Detect which cell encompasses the target text, then output its [X, Y] center coordinate. 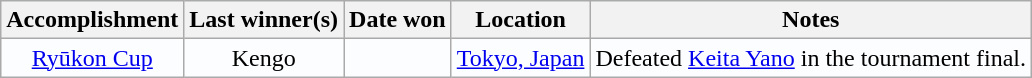
Tokyo, Japan [520, 58]
Accomplishment [92, 20]
Last winner(s) [264, 20]
Location [520, 20]
Kengo [264, 58]
Ryūkon Cup [92, 58]
Defeated Keita Yano in the tournament final. [811, 58]
Date won [398, 20]
Notes [811, 20]
